Extract the (X, Y) coordinate from the center of the cell holding the provided text.  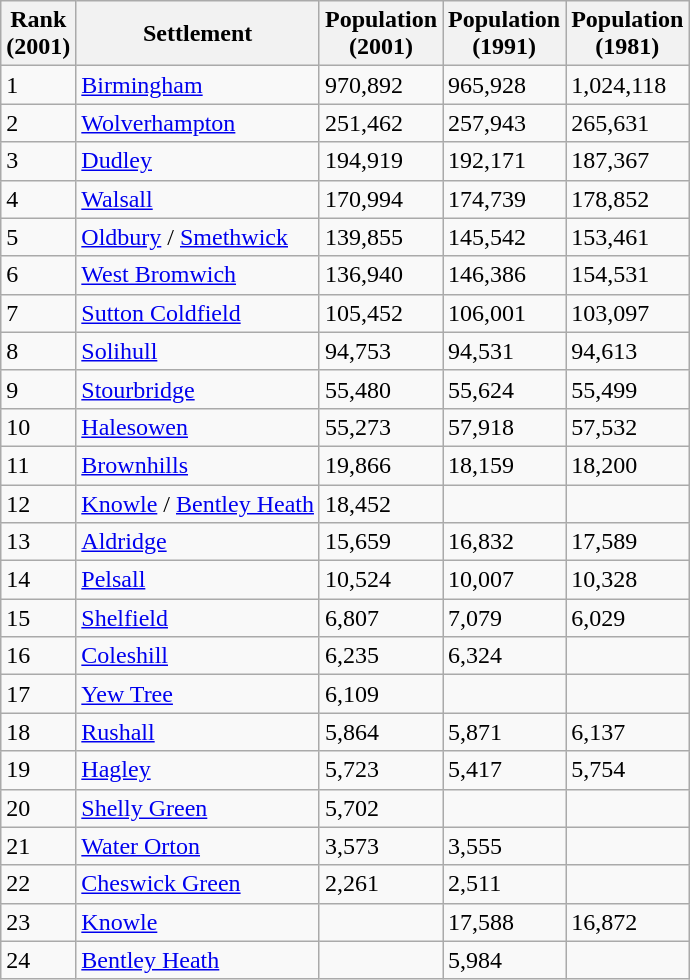
55,480 (380, 389)
94,753 (380, 351)
170,994 (380, 199)
2,261 (380, 884)
94,531 (504, 351)
6 (38, 275)
4 (38, 199)
5,984 (504, 960)
187,367 (628, 161)
57,532 (628, 427)
6,807 (380, 618)
178,852 (628, 199)
10 (38, 427)
22 (38, 884)
Brownhills (198, 465)
Shelfield (198, 618)
Rank(2001) (38, 34)
7,079 (504, 618)
Hagley (198, 770)
145,542 (504, 237)
Population(2001) (380, 34)
Knowle (198, 922)
18,452 (380, 503)
Walsall (198, 199)
21 (38, 846)
24 (38, 960)
Bentley Heath (198, 960)
19,866 (380, 465)
5,871 (504, 732)
15 (38, 618)
17,588 (504, 922)
57,918 (504, 427)
Solihull (198, 351)
11 (38, 465)
6,324 (504, 656)
Oldbury / Smethwick (198, 237)
965,928 (504, 85)
Population(1991) (504, 34)
Birmingham (198, 85)
103,097 (628, 313)
Sutton Coldfield (198, 313)
7 (38, 313)
146,386 (504, 275)
12 (38, 503)
3,573 (380, 846)
Stourbridge (198, 389)
5,702 (380, 808)
20 (38, 808)
194,919 (380, 161)
5,417 (504, 770)
Shelly Green (198, 808)
10,524 (380, 580)
265,631 (628, 123)
5,723 (380, 770)
17,589 (628, 542)
6,109 (380, 694)
Rushall (198, 732)
18,200 (628, 465)
139,855 (380, 237)
3 (38, 161)
Pelsall (198, 580)
106,001 (504, 313)
6,137 (628, 732)
10,007 (504, 580)
18,159 (504, 465)
Halesowen (198, 427)
23 (38, 922)
2 (38, 123)
174,739 (504, 199)
2,511 (504, 884)
Settlement (198, 34)
257,943 (504, 123)
9 (38, 389)
6,029 (628, 618)
154,531 (628, 275)
136,940 (380, 275)
55,273 (380, 427)
Wolverhampton (198, 123)
13 (38, 542)
Population(1981) (628, 34)
55,624 (504, 389)
14 (38, 580)
16,832 (504, 542)
Aldridge (198, 542)
3,555 (504, 846)
17 (38, 694)
Dudley (198, 161)
8 (38, 351)
16,872 (628, 922)
18 (38, 732)
6,235 (380, 656)
5,864 (380, 732)
251,462 (380, 123)
Coleshill (198, 656)
Yew Tree (198, 694)
1 (38, 85)
1,024,118 (628, 85)
Water Orton (198, 846)
Cheswick Green (198, 884)
192,171 (504, 161)
55,499 (628, 389)
19 (38, 770)
16 (38, 656)
10,328 (628, 580)
970,892 (380, 85)
15,659 (380, 542)
105,452 (380, 313)
5 (38, 237)
Knowle / Bentley Heath (198, 503)
94,613 (628, 351)
5,754 (628, 770)
West Bromwich (198, 275)
153,461 (628, 237)
